Capture the cell that displays the provided text and extract its [X, Y] central coordinate. 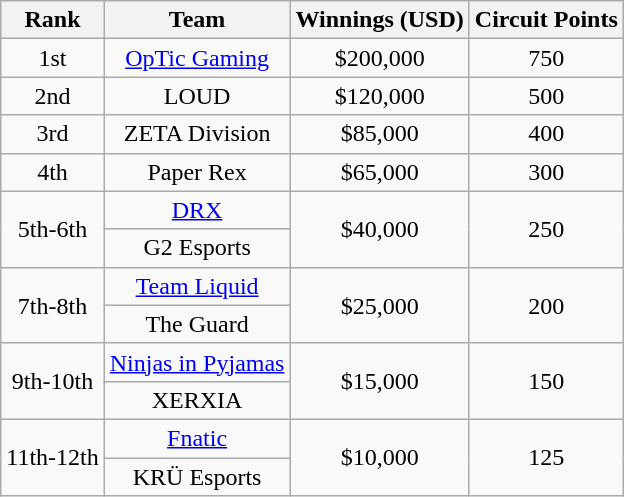
Fnatic [197, 438]
DRX [197, 210]
300 [546, 172]
1st [53, 58]
200 [546, 305]
Team Liquid [197, 286]
250 [546, 229]
Team [197, 20]
$85,000 [380, 134]
$200,000 [380, 58]
4th [53, 172]
$65,000 [380, 172]
Rank [53, 20]
ZETA Division [197, 134]
125 [546, 457]
LOUD [197, 96]
Winnings (USD) [380, 20]
$25,000 [380, 305]
The Guard [197, 324]
9th-10th [53, 381]
750 [546, 58]
$15,000 [380, 381]
3rd [53, 134]
G2 Esports [197, 248]
Ninjas in Pyjamas [197, 362]
Paper Rex [197, 172]
$40,000 [380, 229]
2nd [53, 96]
KRÜ Esports [197, 477]
$120,000 [380, 96]
$10,000 [380, 457]
5th-6th [53, 229]
400 [546, 134]
500 [546, 96]
Circuit Points [546, 20]
OpTic Gaming [197, 58]
11th-12th [53, 457]
XERXIA [197, 400]
7th-8th [53, 305]
150 [546, 381]
